Determine the (X, Y) coordinate at the center of the cell enclosing the given text.  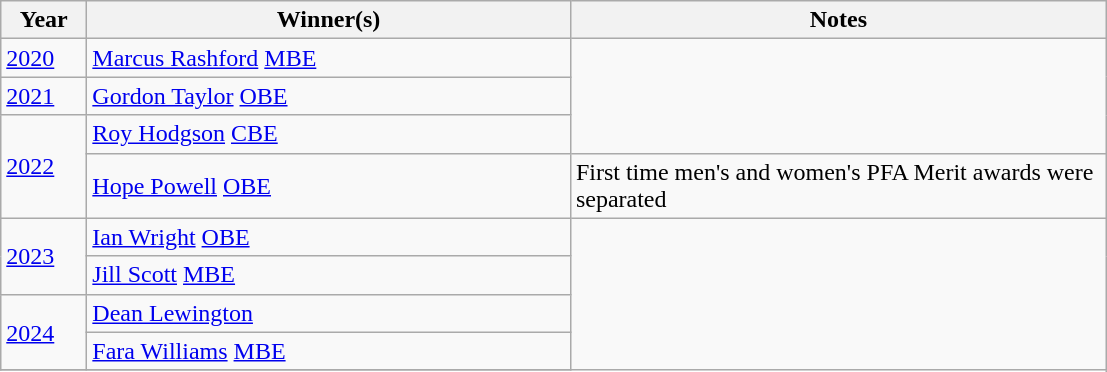
2020 (44, 58)
Notes (838, 20)
Year (44, 20)
2022 (44, 166)
Marcus Rashford MBE (329, 58)
Winner(s) (329, 20)
Fara Williams MBE (329, 351)
Gordon Taylor OBE (329, 96)
Dean Lewington (329, 313)
Roy Hodgson CBE (329, 134)
First time men's and women's PFA Merit awards were separated (838, 186)
Ian Wright OBE (329, 237)
2023 (44, 256)
Jill Scott MBE (329, 275)
Hope Powell OBE (329, 186)
2024 (44, 332)
2021 (44, 96)
